For the text-containing cell, return its midpoint in [X, Y] coordinate format. 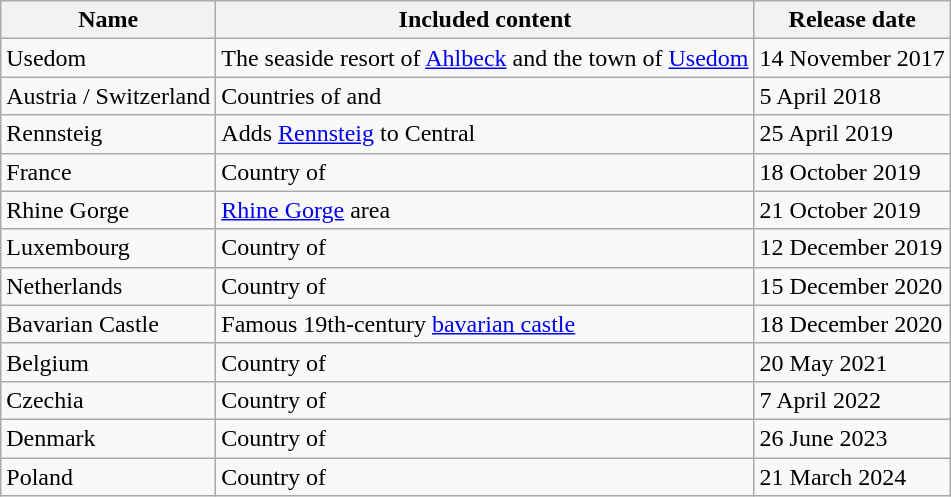
25 April 2019 [852, 134]
20 May 2021 [852, 362]
18 December 2020 [852, 324]
Rennsteig [108, 134]
18 October 2019 [852, 172]
Denmark [108, 438]
21 March 2024 [852, 477]
Countries of and [485, 96]
Poland [108, 477]
14 November 2017 [852, 58]
21 October 2019 [852, 210]
Release date [852, 20]
Bavarian Castle [108, 324]
15 December 2020 [852, 286]
Austria / Switzerland [108, 96]
Luxembourg [108, 248]
Usedom [108, 58]
Famous 19th-century bavarian castle [485, 324]
5 April 2018 [852, 96]
Belgium [108, 362]
Czechia [108, 400]
Netherlands [108, 286]
The seaside resort of Ahlbeck and the town of Usedom [485, 58]
France [108, 172]
Rhine Gorge area [485, 210]
Name [108, 20]
12 December 2019 [852, 248]
Adds Rennsteig to Central [485, 134]
7 April 2022 [852, 400]
26 June 2023 [852, 438]
Included content [485, 20]
Rhine Gorge [108, 210]
